Locate the cell with the specified text and output its (x, y) center coordinate. 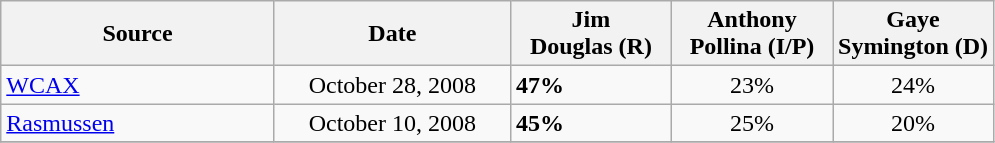
October 28, 2008 (392, 85)
JimDouglas (R) (590, 34)
AnthonyPollina (I/P) (752, 34)
GayeSymington (D) (912, 34)
Date (392, 34)
47% (590, 85)
Source (138, 34)
23% (752, 85)
25% (752, 123)
October 10, 2008 (392, 123)
WCAX (138, 85)
Rasmussen (138, 123)
45% (590, 123)
20% (912, 123)
24% (912, 85)
